Find where the given text appears and provide that cell's center as [x, y] coordinate. 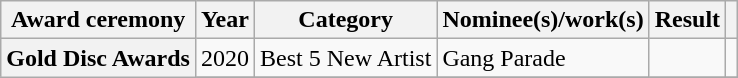
Year [224, 20]
Nominee(s)/work(s) [543, 20]
Gang Parade [543, 58]
Best 5 New Artist [345, 58]
2020 [224, 58]
Result [687, 20]
Award ceremony [98, 20]
Category [345, 20]
Gold Disc Awards [98, 58]
